For the text-containing cell, return its midpoint in [x, y] coordinate format. 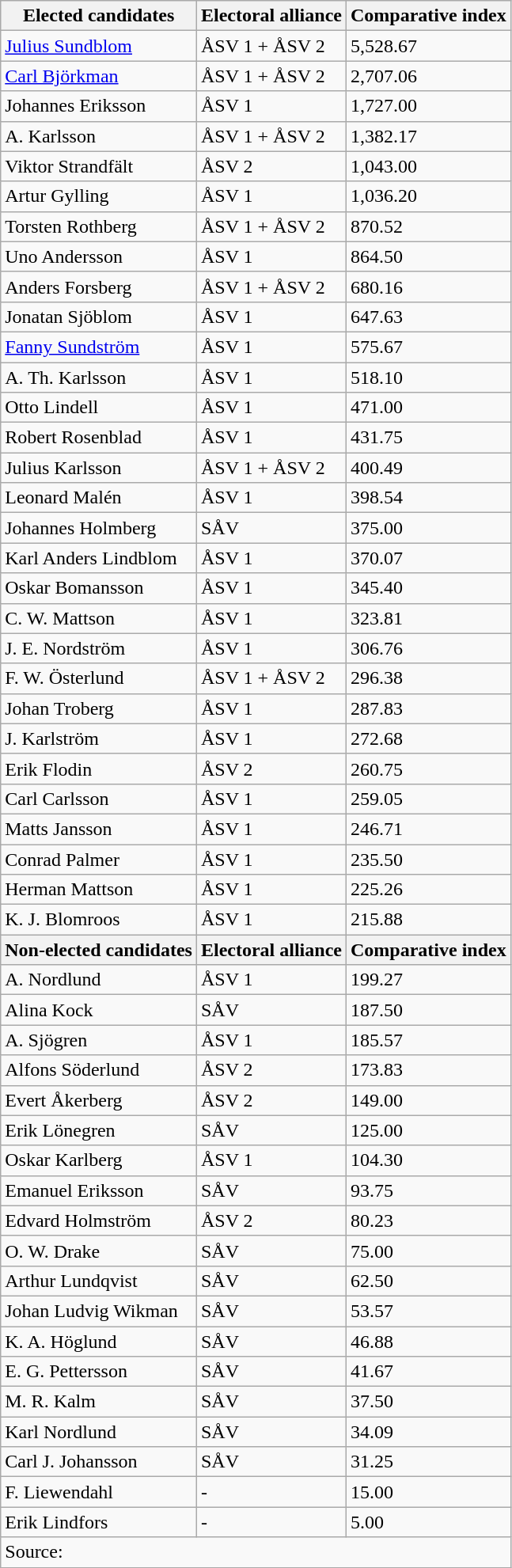
647.63 [428, 317]
93.75 [428, 1190]
M. R. Kalm [99, 1402]
287.83 [428, 708]
680.16 [428, 287]
225.26 [428, 890]
Arthur Lundqvist [99, 1281]
46.88 [428, 1342]
296.38 [428, 678]
Artur Gylling [99, 196]
Jonatan Sjöblom [99, 317]
5,528.67 [428, 46]
Source: [256, 1552]
K. J. Blomroos [99, 920]
Carl Carlsson [99, 799]
Uno Andersson [99, 256]
575.67 [428, 347]
375.00 [428, 528]
37.50 [428, 1402]
187.50 [428, 1010]
1,727.00 [428, 106]
62.50 [428, 1281]
215.88 [428, 920]
Oskar Bomansson [99, 588]
235.50 [428, 859]
J. Karlström [99, 738]
149.00 [428, 1100]
Carl Björkman [99, 76]
345.40 [428, 588]
Erik Flodin [99, 769]
Evert Åkerberg [99, 1100]
15.00 [428, 1492]
Herman Mattson [99, 890]
E. G. Pettersson [99, 1372]
260.75 [428, 769]
80.23 [428, 1221]
O. W. Drake [99, 1251]
Julius Karlsson [99, 468]
Johannes Eriksson [99, 106]
A. Th. Karlsson [99, 378]
259.05 [428, 799]
400.49 [428, 468]
864.50 [428, 256]
Johan Troberg [99, 708]
A. Sjögren [99, 1040]
A. Nordlund [99, 980]
Otto Lindell [99, 408]
A. Karlsson [99, 136]
1,382.17 [428, 136]
Karl Anders Lindblom [99, 558]
431.75 [428, 438]
Matts Jansson [99, 829]
Viktor Strandfält [99, 166]
Torsten Rothberg [99, 226]
Johannes Holmberg [99, 528]
Erik Lindfors [99, 1522]
870.52 [428, 226]
125.00 [428, 1130]
370.07 [428, 558]
Conrad Palmer [99, 859]
246.71 [428, 829]
471.00 [428, 408]
53.57 [428, 1311]
5.00 [428, 1522]
Oskar Karlberg [99, 1160]
Alfons Söderlund [99, 1070]
J. E. Nordström [99, 648]
Edvard Holmström [99, 1221]
31.25 [428, 1462]
Julius Sundblom [99, 46]
199.27 [428, 980]
Non-elected candidates [99, 950]
75.00 [428, 1251]
K. A. Höglund [99, 1342]
F. Liewendahl [99, 1492]
Leonard Malén [99, 498]
34.09 [428, 1432]
Karl Nordlund [99, 1432]
41.67 [428, 1372]
Emanuel Eriksson [99, 1190]
272.68 [428, 738]
306.76 [428, 648]
2,707.06 [428, 76]
Robert Rosenblad [99, 438]
1,036.20 [428, 196]
398.54 [428, 498]
173.83 [428, 1070]
323.81 [428, 618]
Johan Ludvig Wikman [99, 1311]
518.10 [428, 378]
104.30 [428, 1160]
C. W. Mattson [99, 618]
185.57 [428, 1040]
Alina Kock [99, 1010]
Erik Lönegren [99, 1130]
F. W. Österlund [99, 678]
Carl J. Johansson [99, 1462]
Anders Forsberg [99, 287]
Fanny Sundström [99, 347]
Elected candidates [99, 16]
1,043.00 [428, 166]
